Capture the cell that displays the provided text and extract its (X, Y) central coordinate. 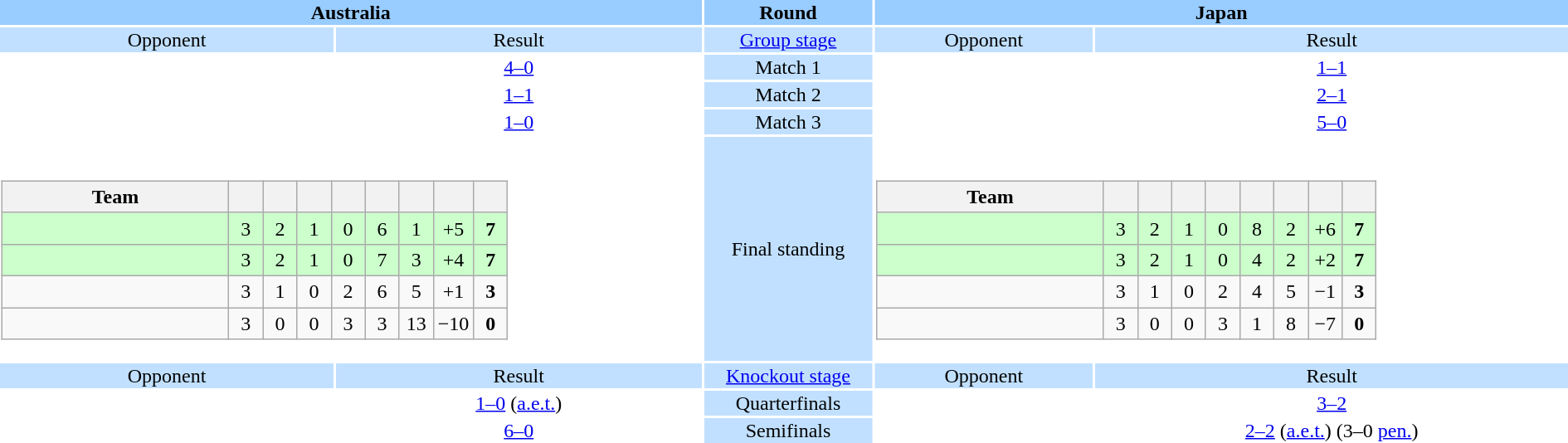
5–0 (1332, 122)
Quarterfinals (788, 403)
Japan (1221, 12)
Match 2 (788, 95)
Team 3 2 1 0 8 2 +6 7 3 2 1 0 4 2 +2 7 3 1 0 2 4 5 −1 3 3 0 0 3 1 8 −7 0 (1221, 249)
13 (416, 323)
6–0 (519, 431)
2–2 (a.e.t.) (3–0 pen.) (1332, 431)
3–2 (1332, 403)
−10 (453, 323)
Group stage (788, 40)
+6 (1326, 228)
+1 (453, 291)
Match 3 (788, 122)
+5 (453, 228)
Final standing (788, 249)
Match 1 (788, 67)
Knockout stage (788, 376)
1–0 (a.e.t.) (519, 403)
1–0 (519, 122)
−1 (1326, 291)
4–0 (519, 67)
−7 (1326, 323)
Round (788, 12)
Semifinals (788, 431)
Team 3 2 1 0 6 1 +5 7 3 2 1 0 7 3 +4 7 3 1 0 2 6 5 +1 3 3 0 0 3 3 13 −10 0 (351, 249)
+2 (1326, 260)
2–1 (1332, 95)
Australia (351, 12)
+4 (453, 260)
